Provide the (X, Y) coordinate of the cell's center where the given text is located.  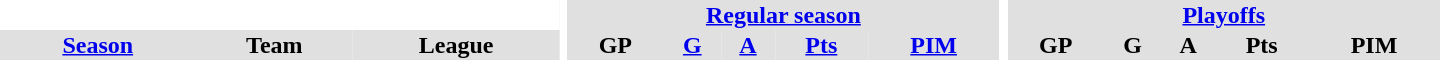
Playoffs (1224, 15)
Team (274, 45)
Regular season (783, 15)
Season (98, 45)
League (456, 45)
